Detect which cell encompasses the target text, then output its (x, y) center coordinate. 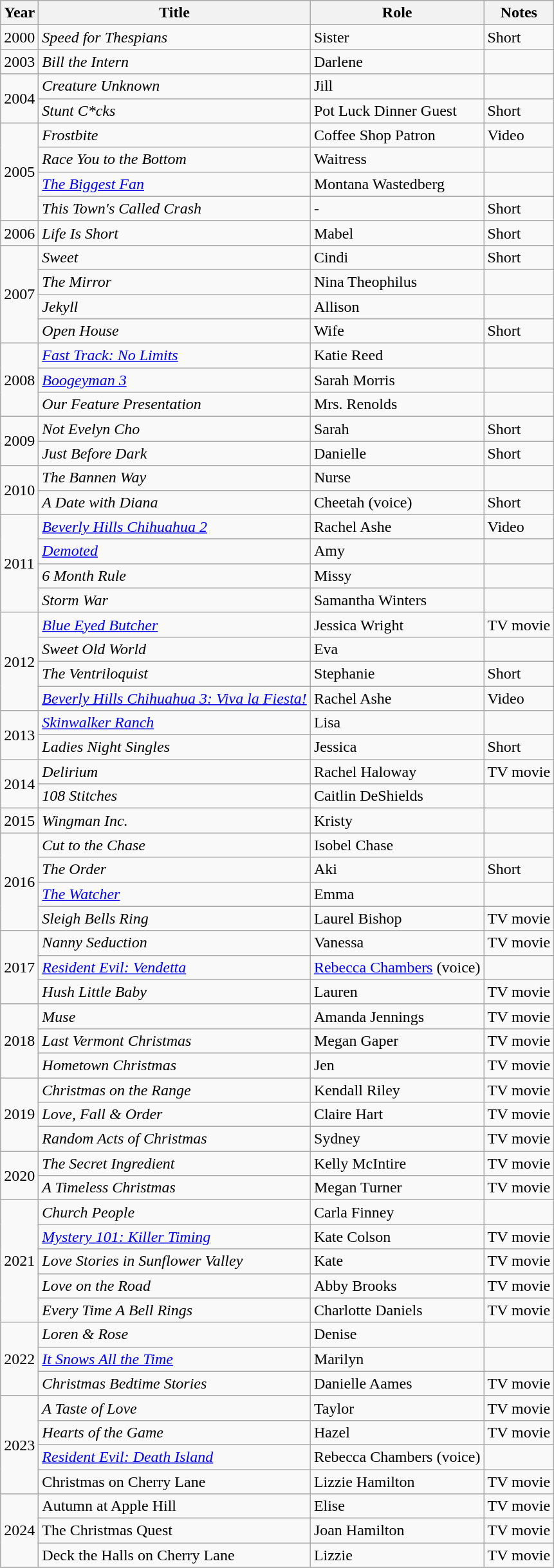
Jessica (397, 747)
Amy (397, 551)
Mystery 101: Killer Timing (175, 1237)
Cheetah (voice) (397, 502)
A Timeless Christmas (175, 1188)
Carla Finney (397, 1212)
2010 (19, 490)
Stunt C*cks (175, 111)
Resident Evil: Vendetta (175, 967)
Loren & Rose (175, 1335)
Nanny Seduction (175, 943)
Kendall Riley (397, 1090)
The Watcher (175, 894)
Random Acts of Christmas (175, 1139)
Frostbite (175, 135)
Resident Evil: Death Island (175, 1457)
Taylor (397, 1408)
2016 (19, 882)
Claire Hart (397, 1115)
2013 (19, 735)
Nina Theophilus (397, 282)
Cindi (397, 257)
Hazel (397, 1432)
2017 (19, 967)
2014 (19, 784)
Not Evelyn Cho (175, 429)
2021 (19, 1261)
Elise (397, 1506)
Waitress (397, 160)
Megan Gaper (397, 1041)
Laurel Bishop (397, 918)
Fast Track: No Limits (175, 356)
Eva (397, 649)
Kate (397, 1261)
2020 (19, 1176)
Bill the Intern (175, 62)
Caitlin DeShields (397, 796)
The Order (175, 870)
2024 (19, 1531)
2018 (19, 1041)
Sarah Morris (397, 380)
Emma (397, 894)
2007 (19, 294)
Lizzie (397, 1555)
The Secret Ingredient (175, 1163)
2011 (19, 563)
2005 (19, 172)
Coffee Shop Patron (397, 135)
Jekyll (175, 307)
Just Before Dark (175, 453)
Lizzie Hamilton (397, 1481)
Danielle Aames (397, 1383)
Cut to the Chase (175, 845)
Jessica Wright (397, 624)
Denise (397, 1335)
Aki (397, 870)
Last Vermont Christmas (175, 1041)
Sarah (397, 429)
Joan Hamilton (397, 1531)
Rachel Haloway (397, 772)
The Mirror (175, 282)
Love on the Road (175, 1286)
2006 (19, 233)
Notes (519, 13)
Wingman Inc. (175, 821)
Year (19, 13)
A Date with Diana (175, 502)
Pot Luck Dinner Guest (397, 111)
Role (397, 13)
Katie Reed (397, 356)
Christmas on Cherry Lane (175, 1481)
Stephanie (397, 673)
Storm War (175, 600)
Hush Little Baby (175, 992)
- (397, 208)
The Biggest Fan (175, 184)
Mabel (397, 233)
Ladies Night Singles (175, 747)
Christmas Bedtime Stories (175, 1383)
This Town's Called Crash (175, 208)
Isobel Chase (397, 845)
Beverly Hills Chihuahua 2 (175, 527)
Jen (397, 1065)
Sydney (397, 1139)
Allison (397, 307)
2000 (19, 37)
Demoted (175, 551)
2003 (19, 62)
Love Stories in Sunflower Valley (175, 1261)
Vanessa (397, 943)
Kristy (397, 821)
Danielle (397, 453)
Christmas on the Range (175, 1090)
Nurse (397, 478)
Title (175, 13)
The Christmas Quest (175, 1531)
Open House (175, 331)
Sleigh Bells Ring (175, 918)
Blue Eyed Butcher (175, 624)
108 Stitches (175, 796)
Missy (397, 576)
Mrs. Renolds (397, 405)
Delirium (175, 772)
Every Time A Bell Rings (175, 1310)
Creature Unknown (175, 86)
Charlotte Daniels (397, 1310)
2012 (19, 661)
Abby Brooks (397, 1286)
Speed for Thespians (175, 37)
Lisa (397, 723)
Jill (397, 86)
Montana Wastedberg (397, 184)
Sweet (175, 257)
It Snows All the Time (175, 1359)
Kelly McIntire (397, 1163)
The Ventriloquist (175, 673)
Race You to the Bottom (175, 160)
2004 (19, 98)
Megan Turner (397, 1188)
Boogeyman 3 (175, 380)
Amanda Jennings (397, 1016)
Hometown Christmas (175, 1065)
Kate Colson (397, 1237)
Sweet Old World (175, 649)
Darlene (397, 62)
Muse (175, 1016)
2022 (19, 1359)
A Taste of Love (175, 1408)
2008 (19, 380)
Life Is Short (175, 233)
Our Feature Presentation (175, 405)
2015 (19, 821)
Skinwalker Ranch (175, 723)
2009 (19, 441)
Love, Fall & Order (175, 1115)
2019 (19, 1115)
Sister (397, 37)
Autumn at Apple Hill (175, 1506)
Samantha Winters (397, 600)
The Bannen Way (175, 478)
6 Month Rule (175, 576)
Lauren (397, 992)
Marilyn (397, 1359)
Wife (397, 331)
Hearts of the Game (175, 1432)
Deck the Halls on Cherry Lane (175, 1555)
Beverly Hills Chihuahua 3: Viva la Fiesta! (175, 698)
Church People (175, 1212)
2023 (19, 1445)
